Locate the cell with the specified text and output its (x, y) center coordinate. 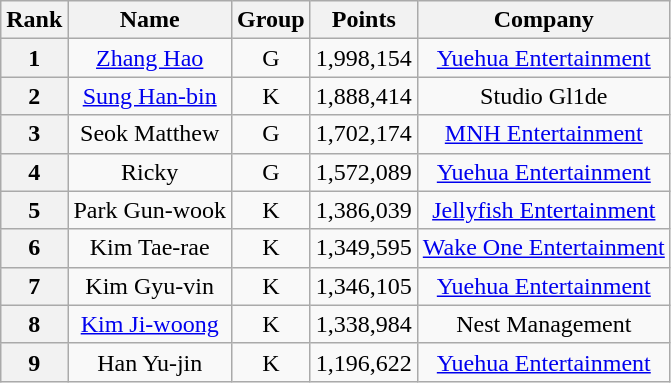
Han Yu-jin (150, 362)
Group (272, 20)
Company (544, 20)
Nest Management (544, 324)
Rank (34, 20)
1,386,039 (364, 210)
Studio Gl1de (544, 96)
1 (34, 58)
Ricky (150, 172)
5 (34, 210)
Wake One Entertainment (544, 248)
9 (34, 362)
Zhang Hao (150, 58)
Name (150, 20)
1,702,174 (364, 134)
Park Gun-wook (150, 210)
1,572,089 (364, 172)
Seok Matthew (150, 134)
Kim Tae-rae (150, 248)
1,346,105 (364, 286)
Kim Gyu-vin (150, 286)
4 (34, 172)
3 (34, 134)
1,338,984 (364, 324)
2 (34, 96)
Points (364, 20)
1,998,154 (364, 58)
6 (34, 248)
Kim Ji-woong (150, 324)
Sung Han-bin (150, 96)
8 (34, 324)
Jellyfish Entertainment (544, 210)
1,196,622 (364, 362)
MNH Entertainment (544, 134)
7 (34, 286)
1,349,595 (364, 248)
1,888,414 (364, 96)
